Pinpoint the cell where the given text exists, returning its [x, y] midpoint coordinate. 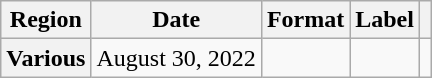
Region [46, 20]
Date [176, 20]
Various [46, 58]
Format [305, 20]
August 30, 2022 [176, 58]
Label [385, 20]
